Identify which cell holds the provided text, then report its [X, Y] central coordinate. 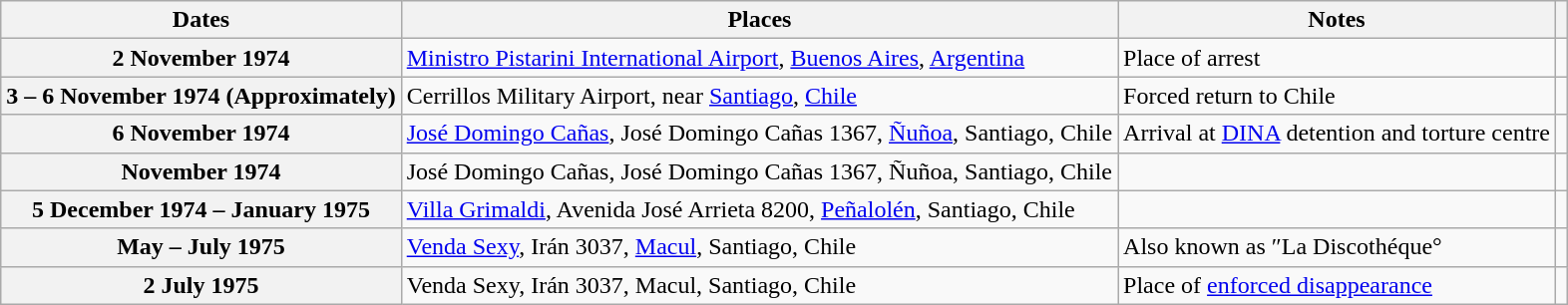
2 July 1975 [201, 285]
May – July 1975 [201, 247]
Also known as ″La Discothéque° [1337, 247]
Places [759, 20]
Ministro Pistarini International Airport, Buenos Aires, Argentina [759, 58]
5 December 1974 – January 1975 [201, 209]
Cerrillos Military Airport, near Santiago, Chile [759, 96]
Place of enforced disappearance [1337, 285]
2 November 1974 [201, 58]
6 November 1974 [201, 134]
3 – 6 November 1974 (Approximately) [201, 96]
Forced return to Chile [1337, 96]
Notes [1337, 20]
Villa Grimaldi, Avenida José Arrieta 8200, Peñalolén, Santiago, Chile [759, 209]
Dates [201, 20]
Arrival at DINA detention and torture centre [1337, 134]
November 1974 [201, 171]
Place of arrest [1337, 58]
